Return [X, Y] of the center of cell containing provided text 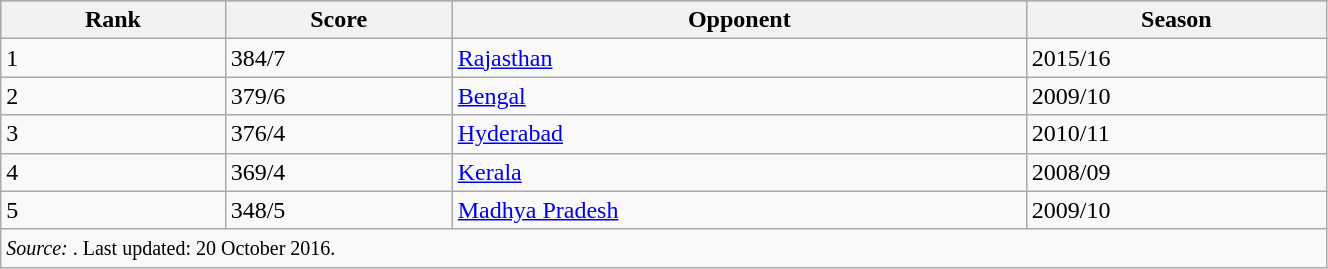
3 [113, 134]
Season [1176, 20]
2008/09 [1176, 172]
Madhya Pradesh [739, 210]
4 [113, 172]
Kerala [739, 172]
Rank [113, 20]
Opponent [739, 20]
5 [113, 210]
348/5 [338, 210]
379/6 [338, 96]
369/4 [338, 172]
Score [338, 20]
2 [113, 96]
Rajasthan [739, 58]
384/7 [338, 58]
376/4 [338, 134]
Source: . Last updated: 20 October 2016. [664, 248]
2010/11 [1176, 134]
Bengal [739, 96]
Hyderabad [739, 134]
2015/16 [1176, 58]
1 [113, 58]
